Identify which cell holds the provided text, then report its (x, y) central coordinate. 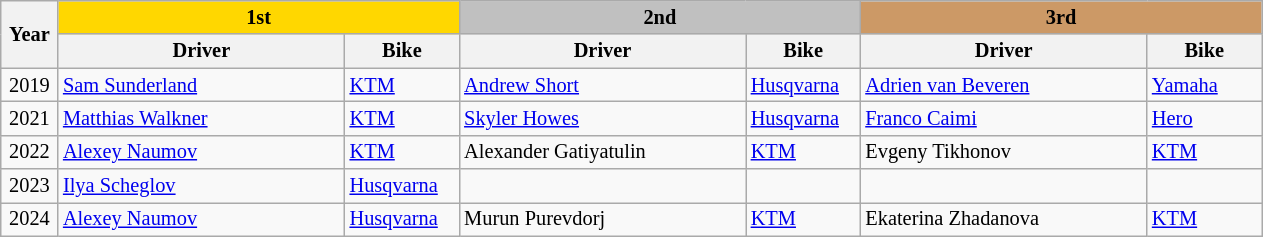
2024 (30, 219)
Andrew Short (602, 85)
Franco Caimi (1004, 118)
1st (258, 17)
Ilya Scheglov (202, 186)
Adrien van Beveren (1004, 85)
Evgeny Tikhonov (1004, 152)
2022 (30, 152)
Skyler Howes (602, 118)
2nd (660, 17)
Murun Purevdorj (602, 219)
2019 (30, 85)
Alexander Gatiyatulin (602, 152)
2021 (30, 118)
Hero (1204, 118)
Year (30, 34)
Ekaterina Zhadanova (1004, 219)
2023 (30, 186)
3rd (1060, 17)
Yamaha (1204, 85)
Matthias Walkner (202, 118)
Sam Sunderland (202, 85)
